Output the [X, Y] coordinate of the center of the cell containing the given text.  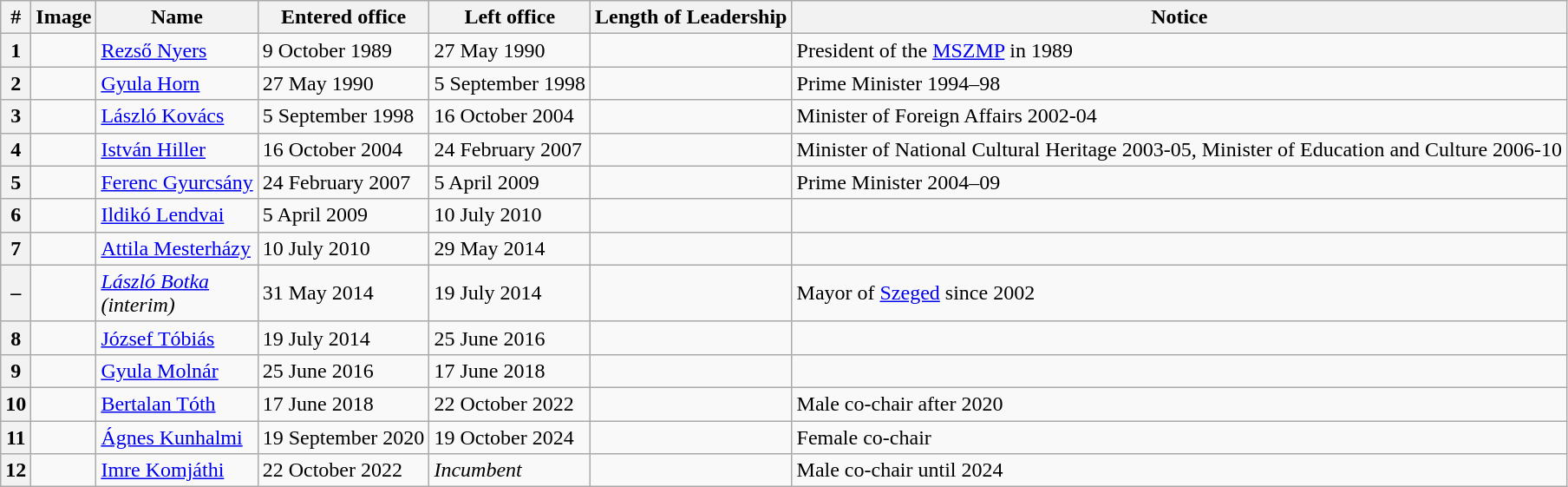
Female co-chair [1179, 437]
Gyula Molnár [177, 371]
Minister of Foreign Affairs 2002-04 [1179, 116]
Length of Leadership [691, 17]
Prime Minister 1994–98 [1179, 83]
Image [64, 17]
Male co-chair until 2024 [1179, 471]
12 [16, 471]
4 [16, 149]
József Tóbiás [177, 338]
9 [16, 371]
Ferenc Gyurcsány [177, 182]
9 October 1989 [343, 50]
# [16, 17]
László Botka(interim) [177, 293]
Mayor of Szeged since 2002 [1179, 293]
Imre Komjáthi [177, 471]
Notice [1179, 17]
2 [16, 83]
6 [16, 215]
7 [16, 248]
5 [16, 182]
1 [16, 50]
Attila Mesterházy [177, 248]
31 May 2014 [343, 293]
Gyula Horn [177, 83]
President of the MSZMP in 1989 [1179, 50]
Bertalan Tóth [177, 404]
Left office [510, 17]
László Kovács [177, 116]
Ildikó Lendvai [177, 215]
Male co-chair after 2020 [1179, 404]
Minister of National Cultural Heritage 2003-05, Minister of Education and Culture 2006-10 [1179, 149]
8 [16, 338]
10 [16, 404]
Ágnes Kunhalmi [177, 437]
19 October 2024 [510, 437]
29 May 2014 [510, 248]
– [16, 293]
Prime Minister 2004–09 [1179, 182]
István Hiller [177, 149]
19 September 2020 [343, 437]
Name [177, 17]
Entered office [343, 17]
3 [16, 116]
Rezső Nyers [177, 50]
Incumbent [510, 471]
11 [16, 437]
